Pinpoint the cell where the given text exists, returning its [x, y] midpoint coordinate. 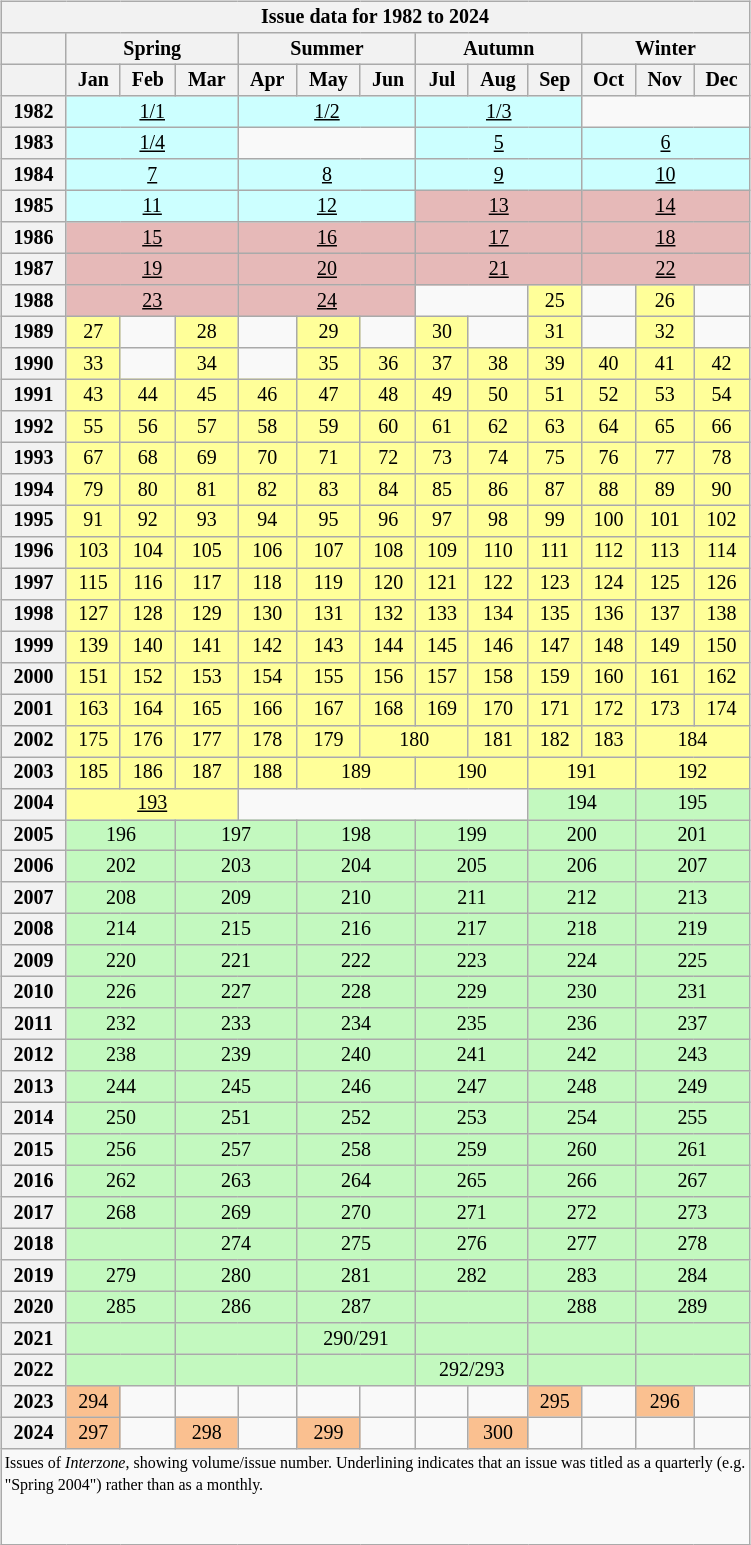
57 [206, 426]
202 [120, 866]
247 [472, 1086]
126 [722, 584]
221 [236, 960]
74 [498, 458]
Oct [609, 80]
186 [148, 772]
94 [267, 520]
100 [609, 520]
Sep [555, 80]
211 [472, 898]
228 [356, 992]
May [328, 80]
113 [665, 552]
1982 [34, 112]
244 [120, 1086]
206 [582, 866]
84 [388, 490]
273 [693, 1212]
213 [693, 898]
276 [472, 1244]
255 [693, 1118]
118 [267, 584]
271 [472, 1212]
2016 [34, 1182]
63 [555, 426]
96 [388, 520]
294 [93, 1402]
149 [665, 646]
2020 [34, 1306]
178 [267, 740]
21 [499, 268]
251 [236, 1118]
111 [555, 552]
2001 [34, 710]
151 [93, 678]
155 [328, 678]
265 [472, 1182]
254 [582, 1118]
299 [328, 1432]
268 [120, 1212]
47 [328, 394]
173 [665, 710]
220 [120, 960]
1984 [34, 174]
68 [148, 458]
30 [442, 332]
108 [388, 552]
9 [499, 174]
135 [555, 614]
52 [609, 394]
Winter [666, 48]
260 [582, 1150]
19 [152, 268]
292/293 [472, 1370]
1991 [34, 394]
26 [665, 300]
188 [267, 772]
279 [120, 1276]
123 [555, 584]
104 [148, 552]
280 [236, 1276]
193 [152, 804]
125 [665, 584]
163 [93, 710]
181 [498, 740]
128 [148, 614]
179 [328, 740]
12 [327, 206]
6 [666, 144]
2015 [34, 1150]
210 [356, 898]
62 [498, 426]
1993 [34, 458]
Apr [267, 80]
248 [582, 1086]
275 [356, 1244]
156 [388, 678]
1998 [34, 614]
242 [582, 1056]
245 [236, 1086]
56 [148, 426]
133 [442, 614]
231 [693, 992]
200 [582, 836]
285 [120, 1306]
215 [236, 930]
93 [206, 520]
197 [236, 836]
246 [356, 1086]
296 [665, 1402]
2010 [34, 992]
65 [665, 426]
71 [328, 458]
2024 [34, 1432]
204 [356, 866]
46 [267, 394]
283 [582, 1276]
72 [388, 458]
50 [498, 394]
232 [120, 1024]
2004 [34, 804]
152 [148, 678]
116 [148, 584]
234 [356, 1024]
148 [609, 646]
252 [356, 1118]
1997 [34, 584]
2018 [34, 1244]
80 [148, 490]
161 [665, 678]
288 [582, 1306]
10 [666, 174]
41 [665, 364]
203 [236, 866]
2013 [34, 1086]
145 [442, 646]
225 [693, 960]
66 [722, 426]
Jul [442, 80]
174 [722, 710]
43 [93, 394]
164 [148, 710]
1992 [34, 426]
67 [93, 458]
205 [472, 866]
169 [442, 710]
27 [93, 332]
15 [152, 238]
90 [722, 490]
1999 [34, 646]
59 [328, 426]
130 [267, 614]
227 [236, 992]
5 [499, 144]
64 [609, 426]
83 [328, 490]
233 [236, 1024]
117 [206, 584]
16 [327, 238]
236 [582, 1024]
79 [93, 490]
201 [693, 836]
180 [414, 740]
112 [609, 552]
61 [442, 426]
1985 [34, 206]
223 [472, 960]
89 [665, 490]
240 [356, 1056]
284 [693, 1276]
109 [442, 552]
60 [388, 426]
58 [267, 426]
154 [267, 678]
168 [388, 710]
105 [206, 552]
29 [328, 332]
237 [693, 1024]
23 [152, 300]
216 [356, 930]
33 [93, 364]
69 [206, 458]
20 [327, 268]
241 [472, 1056]
44 [148, 394]
1990 [34, 364]
278 [693, 1244]
2019 [34, 1276]
138 [722, 614]
24 [327, 300]
2002 [34, 740]
Mar [206, 80]
269 [236, 1212]
1989 [34, 332]
147 [555, 646]
171 [555, 710]
189 [356, 772]
121 [442, 584]
162 [722, 678]
129 [206, 614]
77 [665, 458]
127 [93, 614]
157 [442, 678]
257 [236, 1150]
2006 [34, 866]
2007 [34, 898]
224 [582, 960]
42 [722, 364]
150 [722, 646]
298 [206, 1432]
110 [498, 552]
297 [93, 1432]
28 [206, 332]
1995 [34, 520]
106 [267, 552]
286 [236, 1306]
53 [665, 394]
217 [472, 930]
212 [582, 898]
289 [693, 1306]
185 [93, 772]
184 [693, 740]
48 [388, 394]
172 [609, 710]
Dec [722, 80]
45 [206, 394]
54 [722, 394]
249 [693, 1086]
218 [582, 930]
167 [328, 710]
165 [206, 710]
2012 [34, 1056]
2000 [34, 678]
32 [665, 332]
49 [442, 394]
143 [328, 646]
256 [120, 1150]
281 [356, 1276]
2022 [34, 1370]
78 [722, 458]
38 [498, 364]
262 [120, 1182]
97 [442, 520]
159 [555, 678]
1994 [34, 490]
182 [555, 740]
2014 [34, 1118]
7 [152, 174]
Feb [148, 80]
22 [666, 268]
70 [267, 458]
102 [722, 520]
175 [93, 740]
1/3 [499, 112]
137 [665, 614]
8 [327, 174]
219 [693, 930]
1986 [34, 238]
177 [206, 740]
290/291 [356, 1338]
2017 [34, 1212]
91 [93, 520]
282 [472, 1276]
259 [472, 1150]
122 [498, 584]
95 [328, 520]
274 [236, 1244]
214 [120, 930]
2008 [34, 930]
226 [120, 992]
2003 [34, 772]
39 [555, 364]
158 [498, 678]
300 [498, 1432]
250 [120, 1118]
199 [472, 836]
160 [609, 678]
195 [693, 804]
124 [609, 584]
264 [356, 1182]
Jun [388, 80]
253 [472, 1118]
187 [206, 772]
92 [148, 520]
2023 [34, 1402]
2021 [34, 1338]
120 [388, 584]
229 [472, 992]
190 [472, 772]
2005 [34, 836]
81 [206, 490]
141 [206, 646]
37 [442, 364]
85 [442, 490]
87 [555, 490]
166 [267, 710]
103 [93, 552]
1/1 [152, 112]
192 [693, 772]
239 [236, 1056]
18 [666, 238]
146 [498, 646]
34 [206, 364]
144 [388, 646]
114 [722, 552]
101 [665, 520]
272 [582, 1212]
267 [693, 1182]
209 [236, 898]
13 [499, 206]
40 [609, 364]
266 [582, 1182]
107 [328, 552]
99 [555, 520]
86 [498, 490]
1996 [34, 552]
263 [236, 1182]
51 [555, 394]
2009 [34, 960]
Summer [327, 48]
36 [388, 364]
17 [499, 238]
55 [93, 426]
153 [206, 678]
183 [609, 740]
194 [582, 804]
1/4 [152, 144]
1/2 [327, 112]
Aug [498, 80]
11 [152, 206]
261 [693, 1150]
88 [609, 490]
207 [693, 866]
132 [388, 614]
119 [328, 584]
142 [267, 646]
198 [356, 836]
1988 [34, 300]
243 [693, 1056]
76 [609, 458]
14 [666, 206]
235 [472, 1024]
1983 [34, 144]
270 [356, 1212]
134 [498, 614]
139 [93, 646]
136 [609, 614]
82 [267, 490]
Nov [665, 80]
287 [356, 1306]
140 [148, 646]
35 [328, 364]
222 [356, 960]
Autumn [499, 48]
98 [498, 520]
258 [356, 1150]
208 [120, 898]
25 [555, 300]
230 [582, 992]
170 [498, 710]
1987 [34, 268]
176 [148, 740]
277 [582, 1244]
2011 [34, 1024]
115 [93, 584]
131 [328, 614]
Jan [93, 80]
75 [555, 458]
73 [442, 458]
31 [555, 332]
295 [555, 1402]
Issue data for 1982 to 2024 [375, 18]
196 [120, 836]
191 [582, 772]
Spring [152, 48]
238 [120, 1056]
